Return the [X, Y] coordinate for the center point of the cell that contains the specified text.  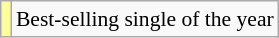
Best-selling single of the year [145, 19]
